For the text-containing cell, return its midpoint in [x, y] coordinate format. 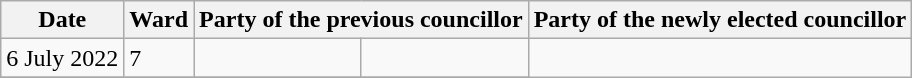
Party of the previous councillor [362, 20]
Ward [159, 20]
Party of the newly elected councillor [720, 20]
6 July 2022 [62, 58]
Date [62, 20]
7 [159, 58]
